Return the (x, y) coordinate for the center point of the cell that contains the specified text.  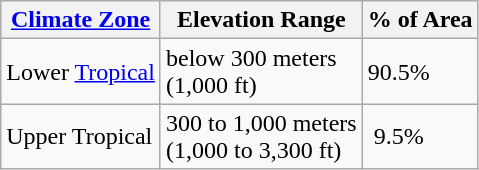
Climate Zone (81, 20)
% of Area (420, 20)
90.5% (420, 72)
Lower Tropical (81, 72)
Elevation Range (261, 20)
300 to 1,000 meters(1,000 to 3,300 ft) (261, 136)
9.5% (420, 136)
below 300 meters(1,000 ft) (261, 72)
Upper Tropical (81, 136)
